Pinpoint the cell where the given text exists, returning its [X, Y] midpoint coordinate. 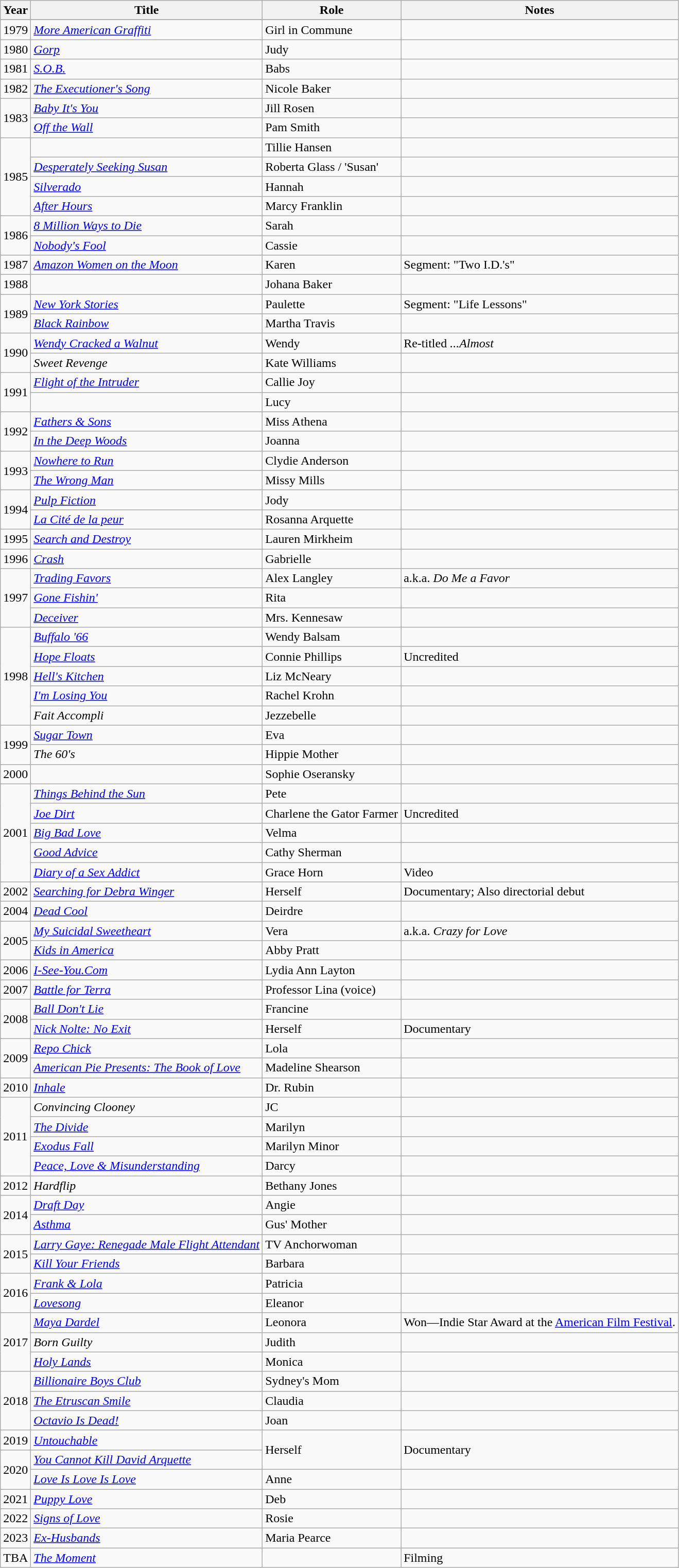
Wendy [332, 343]
The Executioner's Song [147, 89]
Lauren Mirkheim [332, 539]
JC [332, 1107]
TBA [15, 1558]
Big Bad Love [147, 833]
Peace, Love & Misunderstanding [147, 1166]
Pam Smith [332, 128]
2018 [15, 1401]
Re-titled ...Almost [539, 343]
1988 [15, 285]
Hell's Kitchen [147, 676]
Pulp Fiction [147, 500]
Bethany Jones [332, 1185]
Hannah [332, 186]
Hardflip [147, 1185]
Love Is Love Is Love [147, 1479]
Frank & Lola [147, 1283]
2022 [15, 1519]
Fait Accompli [147, 715]
Jezzebelle [332, 715]
Notes [539, 10]
The Divide [147, 1126]
Grace Horn [332, 872]
Desperately Seeking Susan [147, 167]
Angie [332, 1205]
Nick Nolte: No Exit [147, 1029]
Wendy Balsam [332, 637]
1999 [15, 745]
Deb [332, 1499]
Madeline Shearson [332, 1068]
Crash [147, 558]
Nobody's Fool [147, 245]
My Suicidal Sweetheart [147, 931]
Clydie Anderson [332, 461]
Lydia Ann Layton [332, 970]
8 Million Ways to Die [147, 225]
2021 [15, 1499]
2002 [15, 892]
Professor Lina (voice) [332, 990]
Vera [332, 931]
Title [147, 10]
Rosie [332, 1519]
Johana Baker [332, 285]
Miss Athena [332, 421]
Buffalo '66 [147, 637]
Jill Rosen [332, 108]
2019 [15, 1440]
2023 [15, 1538]
Deceiver [147, 618]
Segment: "Life Lessons" [539, 304]
Born Guilty [147, 1342]
Silverado [147, 186]
Convincing Clooney [147, 1107]
Flight of the Intruder [147, 382]
Hope Floats [147, 657]
Missy Mills [332, 480]
Repo Chick [147, 1048]
Gus' Mother [332, 1225]
1980 [15, 49]
The 60's [147, 754]
I-See-You.Com [147, 970]
Diary of a Sex Addict [147, 872]
Patricia [332, 1283]
Octavio Is Dead! [147, 1420]
Sugar Town [147, 735]
Lucy [332, 402]
1986 [15, 235]
2007 [15, 990]
Alex Langley [332, 578]
2004 [15, 911]
1996 [15, 558]
Babs [332, 69]
1983 [15, 118]
Puppy Love [147, 1499]
2012 [15, 1185]
Gabrielle [332, 558]
Holy Lands [147, 1362]
Things Behind the Sun [147, 794]
Mrs. Kennesaw [332, 618]
Karen [332, 265]
Video [539, 872]
1989 [15, 314]
Nowhere to Run [147, 461]
Untouchable [147, 1440]
Martha Travis [332, 324]
Maya Dardel [147, 1323]
2009 [15, 1058]
Dead Cool [147, 911]
2016 [15, 1293]
Monica [332, 1362]
Battle for Terra [147, 990]
New York Stories [147, 304]
Inhale [147, 1087]
Filming [539, 1558]
La Cité de la peur [147, 519]
Kill Your Friends [147, 1264]
Maria Pearce [332, 1538]
Sweet Revenge [147, 363]
Ball Don't Lie [147, 1009]
More American Graffiti [147, 30]
2006 [15, 970]
Rosanna Arquette [332, 519]
1979 [15, 30]
Black Rainbow [147, 324]
Connie Phillips [332, 657]
1981 [15, 69]
Girl in Commune [332, 30]
Exodus Fall [147, 1146]
Nicole Baker [332, 89]
Trading Favors [147, 578]
2017 [15, 1342]
Searching for Debra Winger [147, 892]
Leonora [332, 1323]
Hippie Mother [332, 754]
TV Anchorwoman [332, 1244]
Sydney's Mom [332, 1381]
Judith [332, 1342]
Charlene the Gator Farmer [332, 813]
Segment: "Two I.D.'s" [539, 265]
Cathy Sherman [332, 852]
Cassie [332, 245]
Pete [332, 794]
Dr. Rubin [332, 1087]
Jody [332, 500]
Joan [332, 1420]
Roberta Glass / 'Susan' [332, 167]
Draft Day [147, 1205]
Eleanor [332, 1303]
Judy [332, 49]
Rita [332, 598]
Marilyn Minor [332, 1146]
Larry Gaye: Renegade Male Flight Attendant [147, 1244]
1985 [15, 177]
Kate Williams [332, 363]
2008 [15, 1019]
Year [15, 10]
Won—Indie Star Award at the American Film Festival. [539, 1323]
Anne [332, 1479]
Velma [332, 833]
Barbara [332, 1264]
1991 [15, 392]
1987 [15, 265]
1994 [15, 509]
Signs of Love [147, 1519]
Gone Fishin' [147, 598]
1992 [15, 431]
Joe Dirt [147, 813]
Liz McNeary [332, 676]
2020 [15, 1469]
Gorp [147, 49]
Documentary; Also directorial debut [539, 892]
1995 [15, 539]
Callie Joy [332, 382]
a.k.a. Do Me a Favor [539, 578]
2010 [15, 1087]
2014 [15, 1215]
Ex-Husbands [147, 1538]
Joanna [332, 441]
1982 [15, 89]
1998 [15, 676]
Kids in America [147, 950]
Role [332, 10]
Tillie Hansen [332, 147]
Asthma [147, 1225]
Deirdre [332, 911]
Billionaire Boys Club [147, 1381]
I'm Losing You [147, 696]
After Hours [147, 206]
Sophie Oseransky [332, 774]
Baby It's You [147, 108]
a.k.a. Crazy for Love [539, 931]
Marcy Franklin [332, 206]
Lovesong [147, 1303]
Fathers & Sons [147, 421]
The Etruscan Smile [147, 1401]
Sarah [332, 225]
Rachel Krohn [332, 696]
In the Deep Woods [147, 441]
2005 [15, 941]
2015 [15, 1254]
The Moment [147, 1558]
2011 [15, 1136]
Good Advice [147, 852]
Paulette [332, 304]
Abby Pratt [332, 950]
1993 [15, 470]
Amazon Women on the Moon [147, 265]
Eva [332, 735]
Claudia [332, 1401]
Francine [332, 1009]
2000 [15, 774]
American Pie Presents: The Book of Love [147, 1068]
Lola [332, 1048]
Search and Destroy [147, 539]
You Cannot Kill David Arquette [147, 1459]
2001 [15, 833]
S.O.B. [147, 69]
Off the Wall [147, 128]
1997 [15, 598]
Darcy [332, 1166]
Marilyn [332, 1126]
Wendy Cracked a Walnut [147, 343]
1990 [15, 353]
The Wrong Man [147, 480]
